Search for the cell housing the specified text and yield its (x, y) center coordinate. 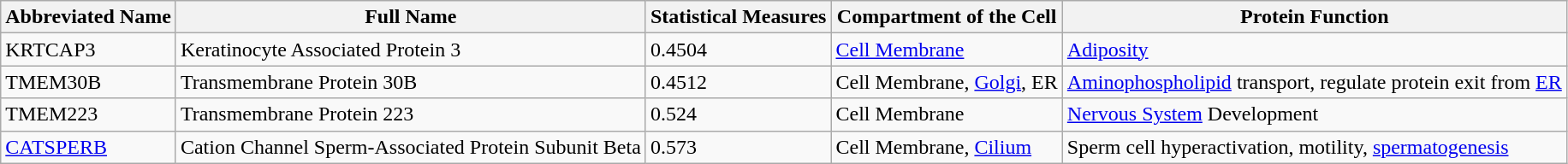
Cell Membrane, Golgi, ER (947, 82)
0.524 (738, 114)
0.4504 (738, 50)
CATSPERB (89, 147)
TMEM30B (89, 82)
Statistical Measures (738, 17)
Compartment of the Cell (947, 17)
Full Name (411, 17)
0.573 (738, 147)
Abbreviated Name (89, 17)
0.4512 (738, 82)
Protein Function (1315, 17)
Sperm cell hyperactivation, motility, spermatogenesis (1315, 147)
Cell Membrane, Cilium (947, 147)
KRTCAP3 (89, 50)
Aminophospholipid transport, regulate protein exit from ER (1315, 82)
Transmembrane Protein 30B (411, 82)
Keratinocyte Associated Protein 3 (411, 50)
Nervous System Development (1315, 114)
TMEM223 (89, 114)
Adiposity (1315, 50)
Cation Channel Sperm-Associated Protein Subunit Beta (411, 147)
Transmembrane Protein 223 (411, 114)
